Return (x, y) of the center of cell containing provided text 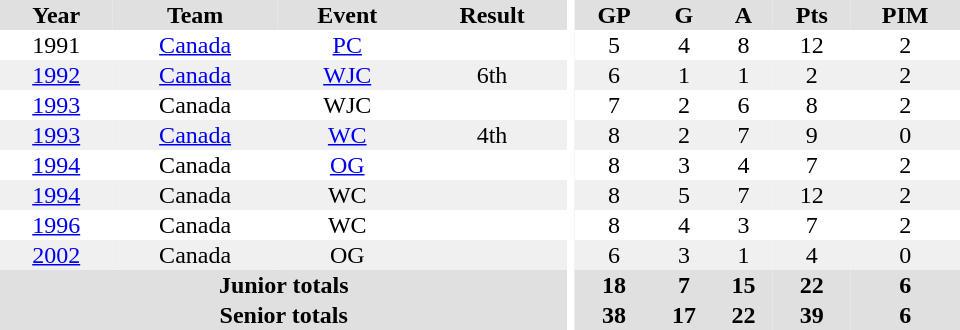
4th (492, 135)
9 (812, 135)
15 (744, 285)
PC (348, 45)
PIM (905, 15)
38 (614, 315)
Junior totals (284, 285)
Year (56, 15)
2002 (56, 255)
1992 (56, 75)
39 (812, 315)
1991 (56, 45)
Pts (812, 15)
Event (348, 15)
1996 (56, 225)
Result (492, 15)
GP (614, 15)
G (684, 15)
Team (194, 15)
6th (492, 75)
A (744, 15)
18 (614, 285)
Senior totals (284, 315)
17 (684, 315)
